Provide the [X, Y] coordinate of the cell's center where the given text is located.  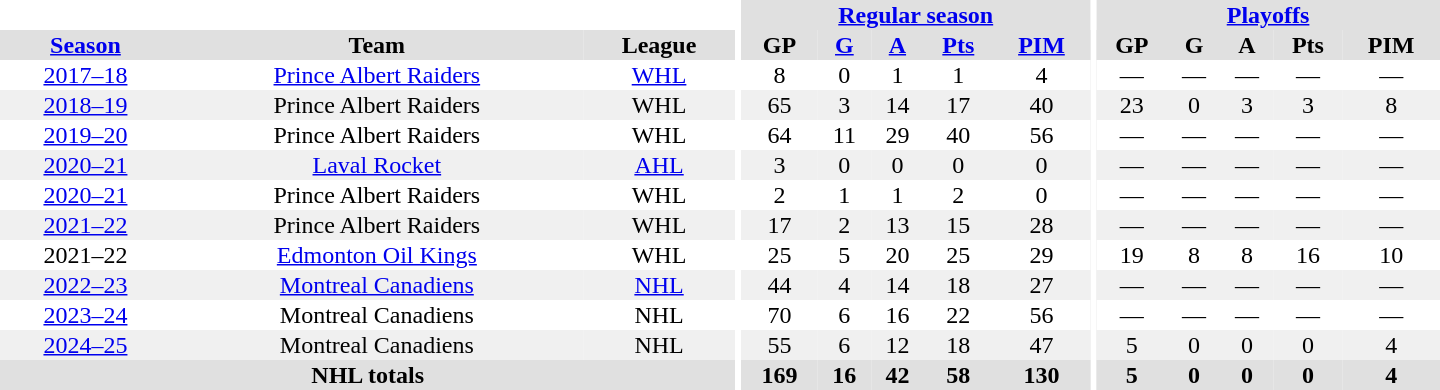
Edmonton Oil Kings [377, 255]
2024–25 [86, 345]
12 [898, 345]
Team [377, 45]
15 [958, 225]
AHL [660, 165]
65 [780, 105]
42 [898, 375]
NHL totals [368, 375]
Laval Rocket [377, 165]
League [660, 45]
2022–23 [86, 285]
64 [780, 135]
10 [1391, 255]
44 [780, 285]
2017–18 [86, 75]
Season [86, 45]
2023–24 [86, 315]
22 [958, 315]
47 [1042, 345]
70 [780, 315]
23 [1132, 105]
19 [1132, 255]
20 [898, 255]
169 [780, 375]
2018–19 [86, 105]
27 [1042, 285]
2019–20 [86, 135]
28 [1042, 225]
58 [958, 375]
130 [1042, 375]
13 [898, 225]
55 [780, 345]
11 [844, 135]
Playoffs [1268, 15]
Regular season [916, 15]
